Determine the (x, y) coordinate at the center of the cell enclosing the given text.  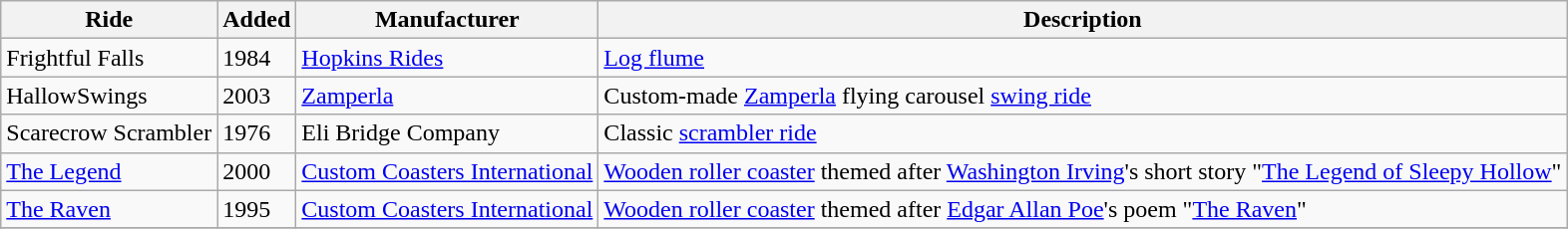
Wooden roller coaster themed after Washington Irving's short story "The Legend of Sleepy Hollow" (1083, 171)
2000 (257, 171)
Added (257, 20)
Eli Bridge Company (447, 133)
Classic scrambler ride (1083, 133)
Description (1083, 20)
HallowSwings (110, 96)
Hopkins Rides (447, 58)
Manufacturer (447, 20)
Ride (110, 20)
Custom-made Zamperla flying carousel swing ride (1083, 96)
The Legend (110, 171)
1984 (257, 58)
The Raven (110, 209)
2003 (257, 96)
Zamperla (447, 96)
1976 (257, 133)
Scarecrow Scrambler (110, 133)
1995 (257, 209)
Wooden roller coaster themed after Edgar Allan Poe's poem "The Raven" (1083, 209)
Frightful Falls (110, 58)
Log flume (1083, 58)
